Extract the [x, y] coordinate from the center of the cell holding the provided text.  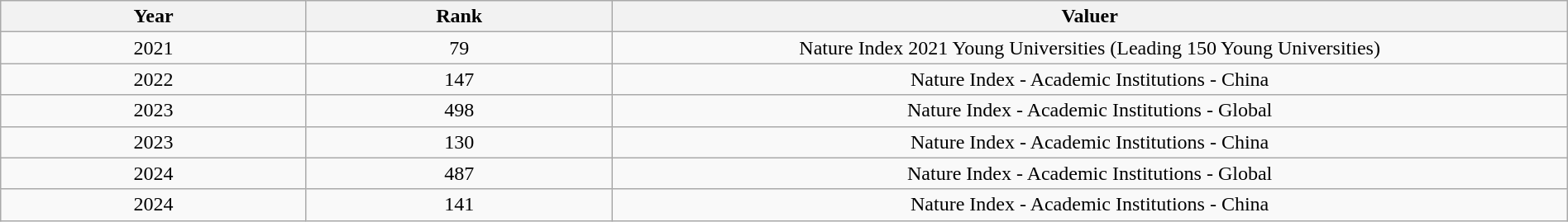
Year [154, 17]
Valuer [1090, 17]
Nature Index 2021 Young Universities (Leading 150 Young Universities) [1090, 48]
130 [459, 142]
2022 [154, 79]
498 [459, 111]
2021 [154, 48]
79 [459, 48]
147 [459, 79]
141 [459, 205]
Rank [459, 17]
487 [459, 173]
